Extract the (X, Y) coordinate from the center of the cell holding the provided text.  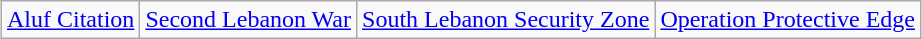
Aluf Citation (70, 20)
Second Lebanon War (248, 20)
South Lebanon Security Zone (506, 20)
Operation Protective Edge (788, 20)
